Identify which cell holds the provided text, then report its [x, y] central coordinate. 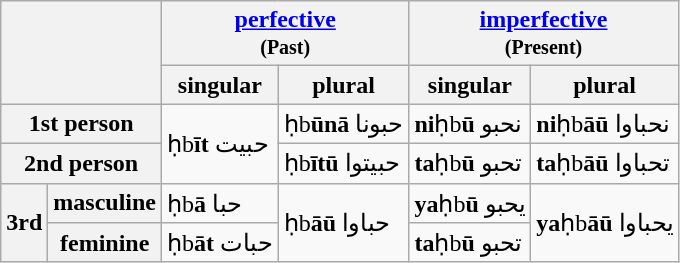
ḥbāt حبات [220, 243]
ḥbāū حباوا [344, 222]
imperfective(Present) [544, 34]
masculine [105, 203]
yaḥbāū يحباوا [604, 222]
ḥbūnā حبونا [344, 124]
feminine [105, 243]
taḥbāū تحباوا [604, 163]
yaḥbū يحبو [470, 203]
ḥbīt حبيت [220, 144]
ḥbā حبا [220, 203]
perfective(Past) [286, 34]
niḥbū نحبو [470, 124]
3rd [24, 222]
niḥbāū نحباوا [604, 124]
1st person [82, 124]
ḥbītū حبيتوا [344, 163]
2nd person [82, 163]
